Provide the [x, y] coordinate of the cell's center where the given text is located.  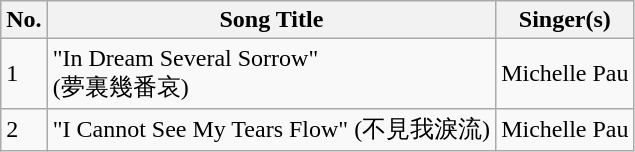
"In Dream Several Sorrow" (夢裏幾番哀) [271, 74]
Song Title [271, 20]
1 [24, 74]
"I Cannot See My Tears Flow" (不見我淚流) [271, 130]
No. [24, 20]
2 [24, 130]
Singer(s) [565, 20]
